Identify which cell holds the provided text, then report its (X, Y) central coordinate. 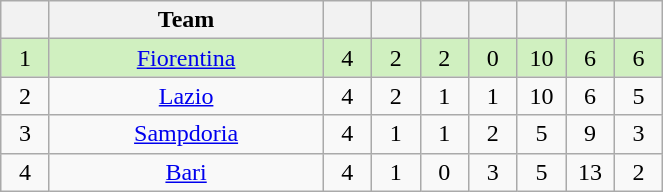
Team (186, 20)
13 (590, 172)
Sampdoria (186, 134)
9 (590, 134)
Bari (186, 172)
Lazio (186, 96)
Fiorentina (186, 58)
